Output the (X, Y) coordinate of the center of the cell containing the given text.  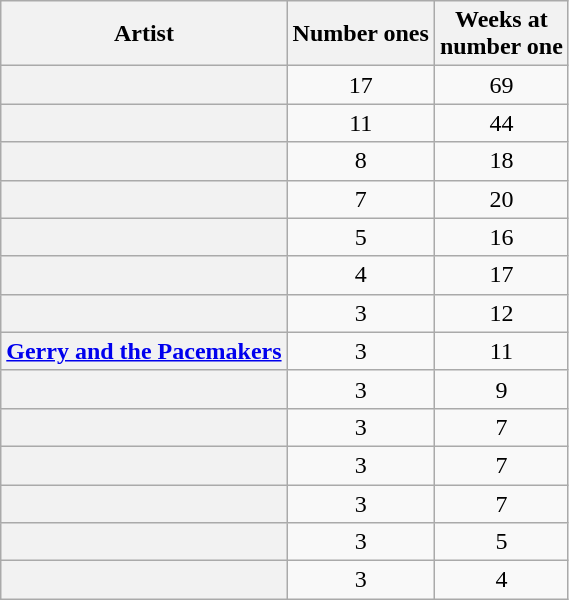
69 (501, 85)
9 (501, 389)
12 (501, 313)
Weeks atnumber one (501, 34)
16 (501, 237)
18 (501, 161)
8 (360, 161)
Gerry and the Pacemakers (144, 351)
44 (501, 123)
Artist (144, 34)
20 (501, 199)
Number ones (360, 34)
